From the cell containing the given text, extract its center point as [x, y] coordinate. 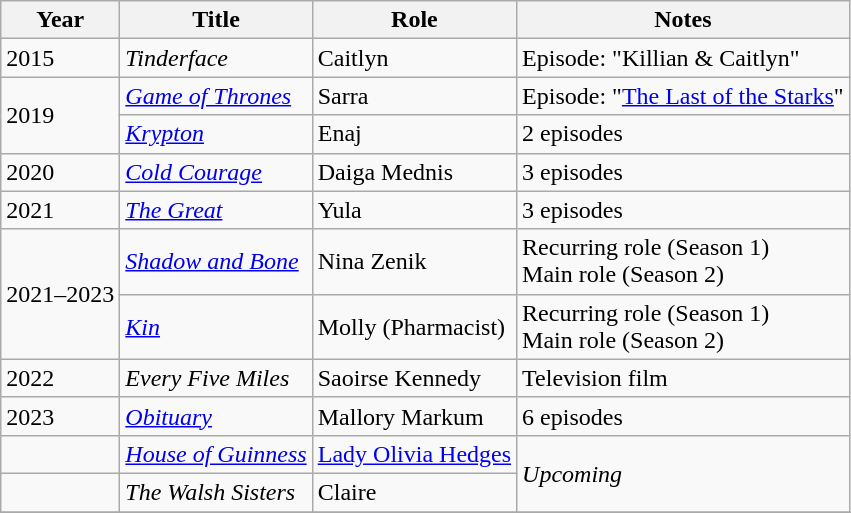
Krypton [216, 134]
Cold Courage [216, 172]
Role [414, 20]
Notes [684, 20]
Saoirse Kennedy [414, 378]
Claire [414, 492]
Lady Olivia Hedges [414, 454]
The Walsh Sisters [216, 492]
Sarra [414, 96]
Episode: "The Last of the Starks" [684, 96]
Title [216, 20]
Nina Zenik [414, 262]
Every Five Miles [216, 378]
2 episodes [684, 134]
2021 [60, 210]
Tinderface [216, 58]
Mallory Markum [414, 416]
2022 [60, 378]
Television film [684, 378]
Kin [216, 326]
2019 [60, 115]
Episode: "Killian & Caitlyn" [684, 58]
Daiga Mednis [414, 172]
2023 [60, 416]
Obituary [216, 416]
Enaj [414, 134]
6 episodes [684, 416]
House of Guinness [216, 454]
2015 [60, 58]
Caitlyn [414, 58]
The Great [216, 210]
2020 [60, 172]
Upcoming [684, 473]
2021–2023 [60, 294]
Game of Thrones [216, 96]
Shadow and Bone [216, 262]
Molly (Pharmacist) [414, 326]
Year [60, 20]
Yula [414, 210]
